Scan for the cell matching the given text and deliver its [x, y] coordinate at center. 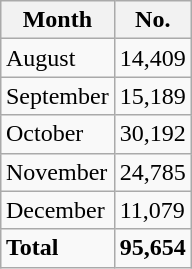
No. [152, 20]
October [57, 134]
Total [57, 248]
December [57, 210]
Month [57, 20]
September [57, 96]
November [57, 172]
August [57, 58]
11,079 [152, 210]
15,189 [152, 96]
14,409 [152, 58]
95,654 [152, 248]
24,785 [152, 172]
30,192 [152, 134]
